Capture the cell that displays the provided text and extract its [x, y] central coordinate. 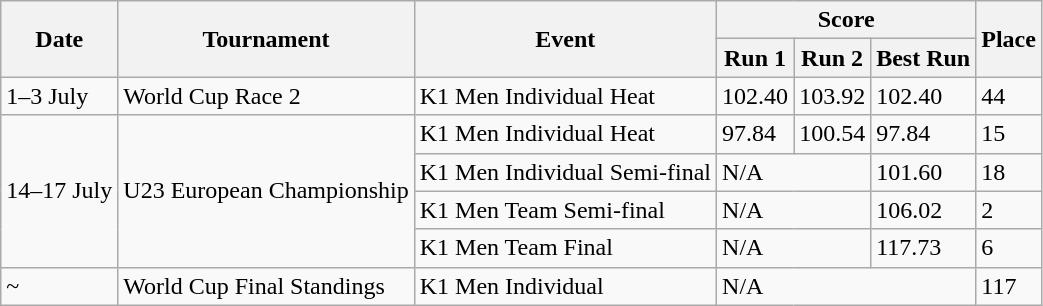
44 [1009, 96]
Run 1 [756, 58]
World Cup Final Standings [266, 286]
K1 Men Individual [565, 286]
15 [1009, 134]
106.02 [924, 210]
Run 2 [832, 58]
117 [1009, 286]
World Cup Race 2 [266, 96]
~ [60, 286]
Best Run [924, 58]
1–3 July [60, 96]
Date [60, 39]
117.73 [924, 248]
Place [1009, 39]
103.92 [832, 96]
6 [1009, 248]
101.60 [924, 172]
K1 Men Team Final [565, 248]
K1 Men Individual Semi-final [565, 172]
K1 Men Team Semi-final [565, 210]
100.54 [832, 134]
U23 European Championship [266, 191]
Score [846, 20]
Tournament [266, 39]
18 [1009, 172]
Event [565, 39]
14–17 July [60, 191]
2 [1009, 210]
